Capture the cell that displays the provided text and extract its [x, y] central coordinate. 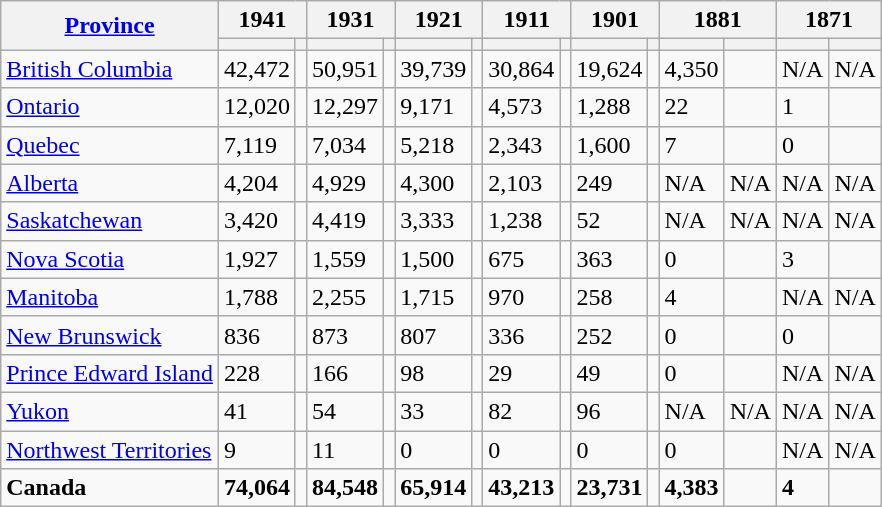
166 [346, 373]
84,548 [346, 488]
12,297 [346, 107]
Alberta [110, 183]
1,500 [434, 259]
252 [610, 335]
Province [110, 26]
1881 [718, 20]
Canada [110, 488]
22 [692, 107]
30,864 [522, 69]
1931 [351, 20]
23,731 [610, 488]
Nova Scotia [110, 259]
258 [610, 297]
98 [434, 373]
New Brunswick [110, 335]
54 [346, 411]
4,204 [256, 183]
9,171 [434, 107]
3,333 [434, 221]
1,288 [610, 107]
49 [610, 373]
4,419 [346, 221]
1871 [830, 20]
970 [522, 297]
42,472 [256, 69]
33 [434, 411]
41 [256, 411]
7 [692, 145]
Ontario [110, 107]
1,788 [256, 297]
807 [434, 335]
Yukon [110, 411]
74,064 [256, 488]
228 [256, 373]
1921 [439, 20]
4,929 [346, 183]
Northwest Territories [110, 449]
1901 [615, 20]
836 [256, 335]
2,255 [346, 297]
7,034 [346, 145]
82 [522, 411]
65,914 [434, 488]
2,343 [522, 145]
7,119 [256, 145]
96 [610, 411]
British Columbia [110, 69]
675 [522, 259]
249 [610, 183]
1,927 [256, 259]
4,383 [692, 488]
4,573 [522, 107]
Manitoba [110, 297]
1,238 [522, 221]
3,420 [256, 221]
Saskatchewan [110, 221]
1,559 [346, 259]
Prince Edward Island [110, 373]
19,624 [610, 69]
50,951 [346, 69]
1941 [262, 20]
363 [610, 259]
3 [803, 259]
1,600 [610, 145]
29 [522, 373]
1911 [527, 20]
Quebec [110, 145]
12,020 [256, 107]
2,103 [522, 183]
4,350 [692, 69]
336 [522, 335]
39,739 [434, 69]
52 [610, 221]
4,300 [434, 183]
11 [346, 449]
9 [256, 449]
1,715 [434, 297]
43,213 [522, 488]
1 [803, 107]
5,218 [434, 145]
873 [346, 335]
